From the cell containing the given text, extract its center point as (X, Y) coordinate. 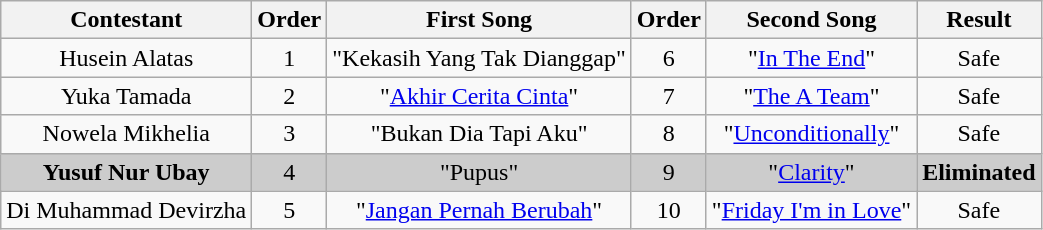
5 (290, 210)
"In The End" (811, 58)
Husein Alatas (126, 58)
Second Song (811, 20)
Result (979, 20)
Di Muhammad Devirzha (126, 210)
Eliminated (979, 172)
10 (668, 210)
"Clarity" (811, 172)
Nowela Mikhelia (126, 134)
"Pupus" (479, 172)
3 (290, 134)
Contestant (126, 20)
Yusuf Nur Ubay (126, 172)
"Friday I'm in Love" (811, 210)
"Jangan Pernah Berubah" (479, 210)
"Bukan Dia Tapi Aku" (479, 134)
"Akhir Cerita Cinta" (479, 96)
First Song (479, 20)
1 (290, 58)
"The A Team" (811, 96)
4 (290, 172)
9 (668, 172)
7 (668, 96)
8 (668, 134)
"Kekasih Yang Tak Dianggap" (479, 58)
2 (290, 96)
Yuka Tamada (126, 96)
6 (668, 58)
"Unconditionally" (811, 134)
